For the text-containing cell, return its midpoint in (X, Y) coordinate format. 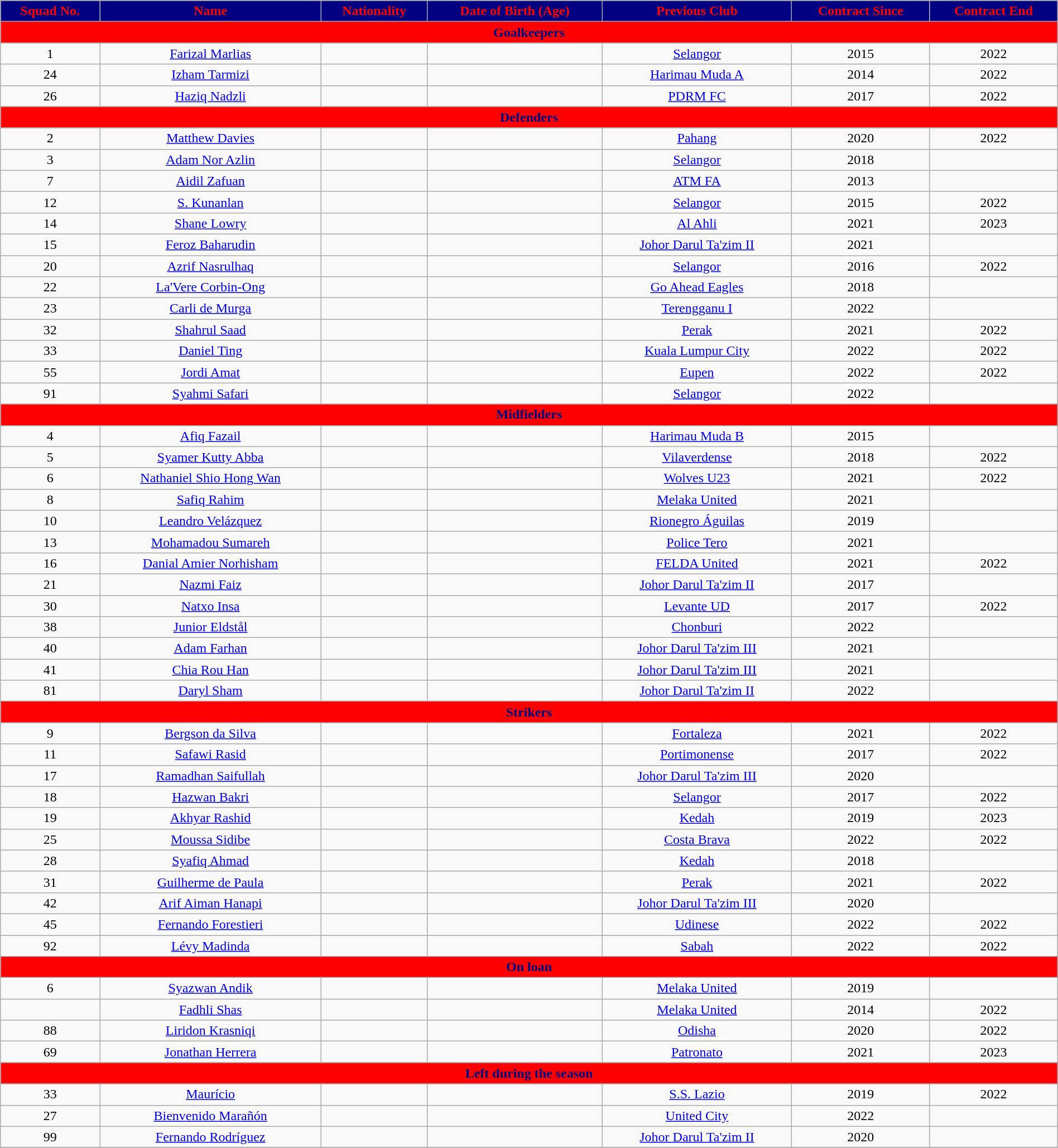
Bergson da Silva (211, 733)
Leandro Velázquez (211, 521)
4 (50, 436)
Harimau Muda A (696, 75)
S.S. Lazio (696, 1094)
Goalkeepers (529, 32)
Pahang (696, 138)
Shahrul Saad (211, 330)
Contract Since (860, 11)
Safiq Rahim (211, 499)
45 (50, 924)
16 (50, 563)
Moussa Sidibe (211, 839)
Safawi Rasid (211, 755)
Date of Birth (Age) (515, 11)
14 (50, 223)
PDRM FC (696, 96)
40 (50, 649)
23 (50, 309)
Haziq Nadzli (211, 96)
Syafiq Ahmad (211, 861)
88 (50, 1031)
81 (50, 691)
Chonburi (696, 627)
Carli de Murga (211, 309)
15 (50, 244)
Portimonense (696, 755)
Aidil Zafuan (211, 181)
Adam Nor Azlin (211, 160)
Harimau Muda B (696, 436)
22 (50, 287)
10 (50, 521)
28 (50, 861)
Fernando Forestieri (211, 924)
25 (50, 839)
Guilherme de Paula (211, 882)
Terengganu I (696, 309)
Izham Tarmizi (211, 75)
Jonathan Herrera (211, 1052)
Defenders (529, 117)
Farizal Marlias (211, 54)
Levante UD (696, 606)
30 (50, 606)
Fernando Rodríguez (211, 1137)
Feroz Baharudin (211, 244)
Previous Club (696, 11)
Syahmi Safari (211, 393)
Fadhli Shas (211, 1010)
7 (50, 181)
19 (50, 818)
Strikers (529, 712)
Odisha (696, 1031)
Lévy Madinda (211, 946)
Patronato (696, 1052)
Al Ahli (696, 223)
9 (50, 733)
99 (50, 1137)
Danial Amier Norhisham (211, 563)
Mohamadou Sumareh (211, 542)
13 (50, 542)
Nathaniel Shio Hong Wan (211, 478)
Nationality (374, 11)
Syamer Kutty Abba (211, 457)
91 (50, 393)
Daryl Sham (211, 691)
27 (50, 1116)
S. Kunanlan (211, 202)
41 (50, 670)
On loan (529, 967)
Name (211, 11)
Azrif Nasrulhaq (211, 266)
31 (50, 882)
Go Ahead Eagles (696, 287)
55 (50, 372)
1 (50, 54)
United City (696, 1116)
Jordi Amat (211, 372)
Rionegro Águilas (696, 521)
FELDA United (696, 563)
Fortaleza (696, 733)
Bienvenido Marañón (211, 1116)
Contract End (993, 11)
18 (50, 797)
ATM FA (696, 181)
Afiq Fazail (211, 436)
Vilaverdense (696, 457)
Wolves U23 (696, 478)
Hazwan Bakri (211, 797)
2 (50, 138)
Syazwan Andik (211, 988)
5 (50, 457)
Costa Brava (696, 839)
20 (50, 266)
Eupen (696, 372)
Akhyar Rashid (211, 818)
2013 (860, 181)
11 (50, 755)
La'Vere Corbin-Ong (211, 287)
Chia Rou Han (211, 670)
Maurício (211, 1094)
92 (50, 946)
Udinese (696, 924)
Kuala Lumpur City (696, 351)
Left during the season (529, 1073)
2016 (860, 266)
Daniel Ting (211, 351)
3 (50, 160)
Police Tero (696, 542)
Ramadhan Saifullah (211, 776)
Matthew Davies (211, 138)
Adam Farhan (211, 649)
69 (50, 1052)
17 (50, 776)
Shane Lowry (211, 223)
32 (50, 330)
Midfielders (529, 415)
Squad No. (50, 11)
24 (50, 75)
Nazmi Faiz (211, 584)
12 (50, 202)
Junior Eldstål (211, 627)
Arif Aiman Hanapi (211, 903)
42 (50, 903)
38 (50, 627)
Natxo Insa (211, 606)
26 (50, 96)
8 (50, 499)
Sabah (696, 946)
21 (50, 584)
Liridon Krasniqi (211, 1031)
